Capture the cell that displays the provided text and extract its (X, Y) central coordinate. 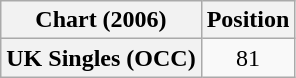
81 (248, 58)
Position (248, 20)
Chart (2006) (101, 20)
UK Singles (OCC) (101, 58)
